Return [X, Y] of the center of cell containing provided text 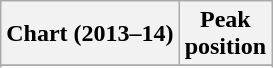
Peakposition [225, 34]
Chart (2013–14) [90, 34]
